Provide the (x, y) coordinate of the cell's center where the given text is located.  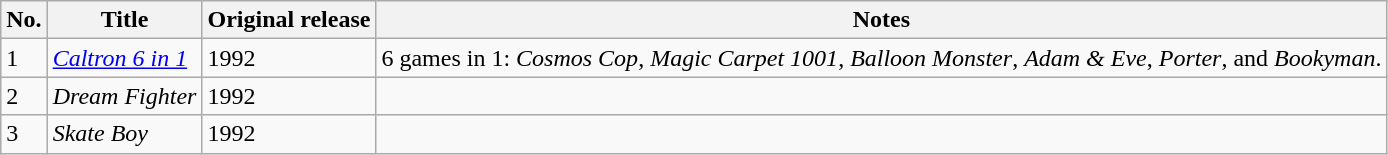
1 (24, 58)
Original release (289, 20)
Dream Fighter (124, 96)
Title (124, 20)
3 (24, 134)
Notes (882, 20)
2 (24, 96)
Skate Boy (124, 134)
Caltron 6 in 1 (124, 58)
No. (24, 20)
6 games in 1: Cosmos Cop, Magic Carpet 1001, Balloon Monster, Adam & Eve, Porter, and Bookyman. (882, 58)
